Output the [x, y] coordinate of the center of the cell containing the given text.  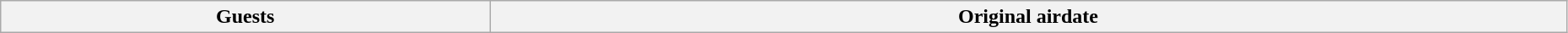
Original airdate [1029, 17]
Guests [245, 17]
